Locate the cell with the specified text and output its [x, y] center coordinate. 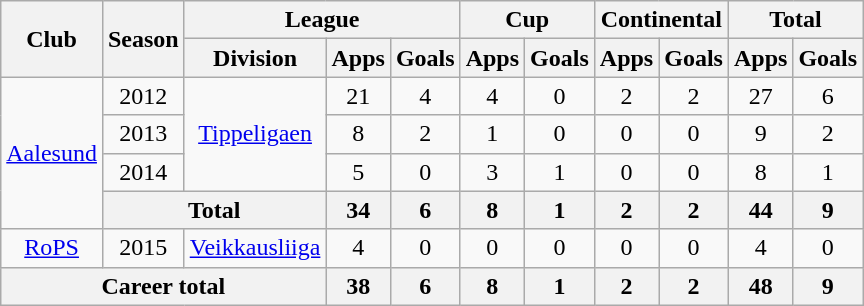
RoPS [52, 248]
Veikkausliiga [255, 248]
Club [52, 39]
Aalesund [52, 153]
Season [143, 39]
27 [760, 96]
Career total [164, 286]
44 [760, 210]
3 [492, 172]
Division [255, 58]
48 [760, 286]
34 [358, 210]
2014 [143, 172]
Continental [661, 20]
2013 [143, 134]
2012 [143, 96]
Cup [527, 20]
League [322, 20]
Tippeligaen [255, 134]
2015 [143, 248]
38 [358, 286]
5 [358, 172]
21 [358, 96]
